Return (X, Y) of the center of cell containing provided text 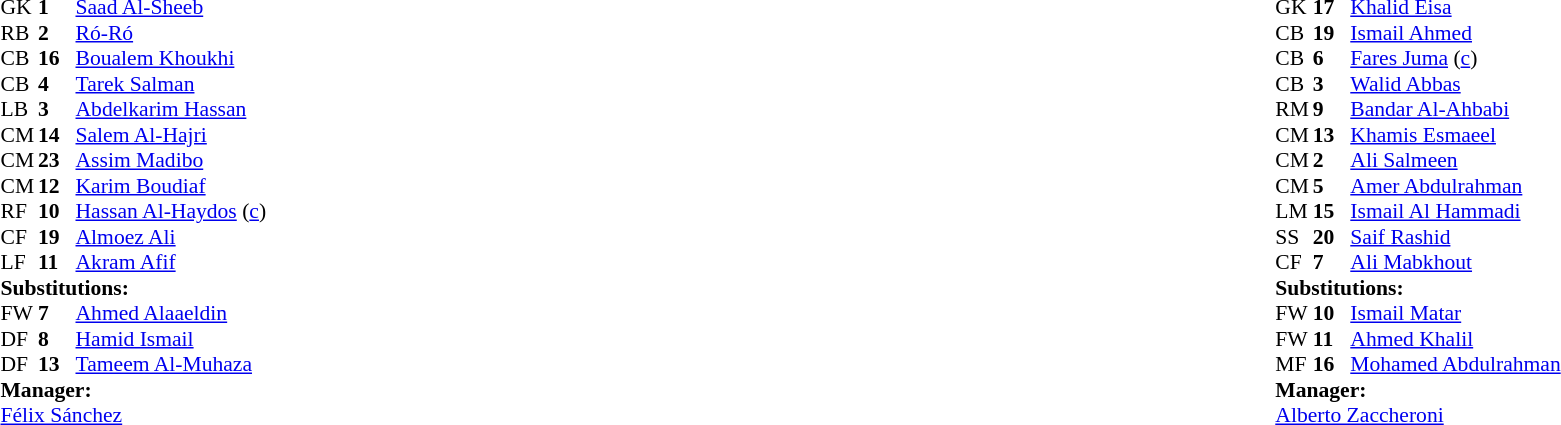
Walid Abbas (1455, 84)
LF (19, 263)
Saif Rashid (1455, 237)
SS (1294, 237)
RF (19, 211)
MF (1294, 365)
Hassan Al-Haydos (c) (172, 211)
Amer Abdulrahman (1455, 186)
Bandar Al-Ahbabi (1455, 109)
12 (57, 186)
RB (19, 33)
LM (1294, 211)
8 (57, 339)
14 (57, 135)
23 (57, 161)
Ahmed Alaaeldin (172, 313)
Fares Juma (c) (1455, 59)
LB (19, 109)
Boualem Khoukhi (172, 59)
Ismail Matar (1455, 313)
Khamis Esmaeel (1455, 135)
Akram Afif (172, 263)
6 (1332, 59)
Ró-Ró (172, 33)
Ahmed Khalil (1455, 339)
Salem Al-Hajri (172, 135)
15 (1332, 211)
Ali Mabkhout (1455, 263)
RM (1294, 109)
5 (1332, 186)
20 (1332, 237)
Tameem Al-Muhaza (172, 365)
4 (57, 84)
Karim Boudiaf (172, 186)
Assim Madibo (172, 161)
Almoez Ali (172, 237)
Abdelkarim Hassan (172, 109)
Hamid Ismail (172, 339)
Ismail Ahmed (1455, 33)
Tarek Salman (172, 84)
Mohamed Abdulrahman (1455, 365)
9 (1332, 109)
Ismail Al Hammadi (1455, 211)
Ali Salmeen (1455, 161)
